From the cell containing the given text, extract its center point as [X, Y] coordinate. 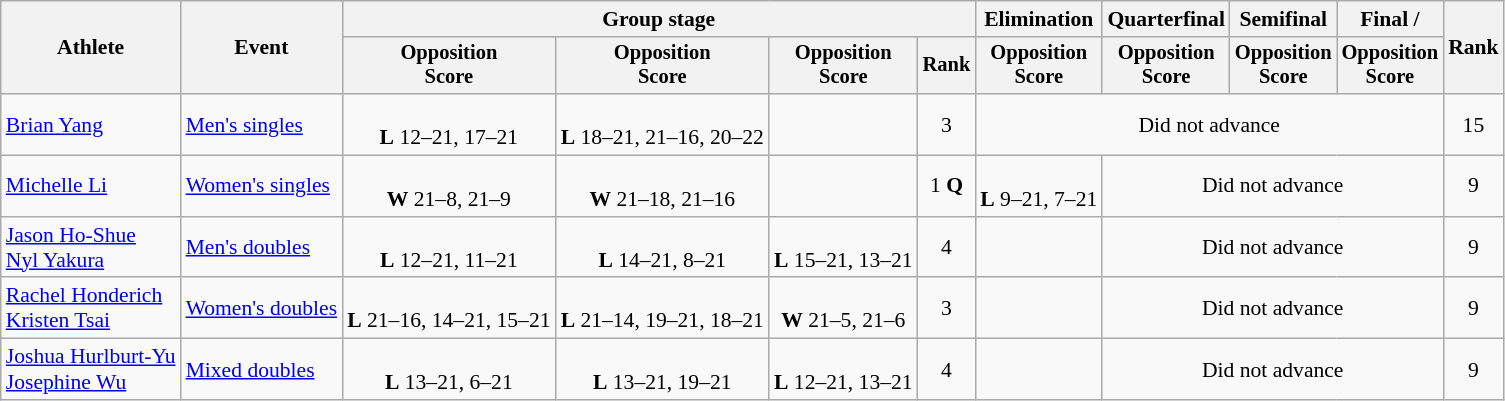
L 14–21, 8–21 [662, 248]
Event [262, 48]
L 21–14, 19–21, 18–21 [662, 308]
Men's doubles [262, 248]
Athlete [91, 48]
1 Q [947, 186]
Final / [1390, 19]
L 12–21, 11–21 [448, 248]
Men's singles [262, 124]
L 21–16, 14–21, 15–21 [448, 308]
Jason Ho-ShueNyl Yakura [91, 248]
L 13–21, 6–21 [448, 370]
L 12–21, 17–21 [448, 124]
Brian Yang [91, 124]
Elimination [1038, 19]
Semifinal [1284, 19]
Group stage [658, 19]
L 13–21, 19–21 [662, 370]
Quarterfinal [1166, 19]
15 [1474, 124]
L 12–21, 13–21 [844, 370]
Michelle Li [91, 186]
Rachel HonderichKristen Tsai [91, 308]
W 21–18, 21–16 [662, 186]
Women's doubles [262, 308]
Mixed doubles [262, 370]
W 21–5, 21–6 [844, 308]
L 18–21, 21–16, 20–22 [662, 124]
Women's singles [262, 186]
Joshua Hurlburt-YuJosephine Wu [91, 370]
L 9–21, 7–21 [1038, 186]
W 21–8, 21–9 [448, 186]
L 15–21, 13–21 [844, 248]
